Return [x, y] of the center of cell containing provided text 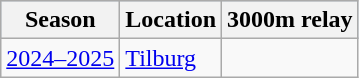
Tilburg [171, 58]
2024–2025 [60, 58]
3000m relay [290, 20]
Season [60, 20]
Location [171, 20]
